Search for the cell housing the specified text and yield its (x, y) center coordinate. 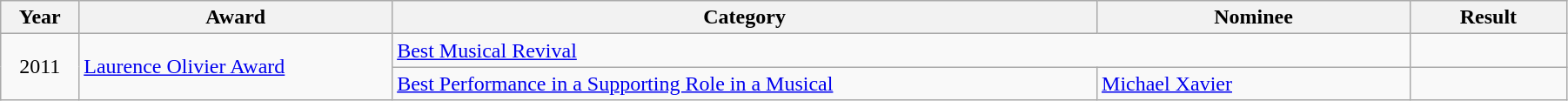
Best Performance in a Supporting Role in a Musical (745, 84)
Category (745, 17)
Nominee (1254, 17)
Award (236, 17)
Laurence Olivier Award (236, 67)
2011 (40, 67)
Michael Xavier (1254, 84)
Result (1488, 17)
Best Musical Revival (901, 50)
Year (40, 17)
